For the text-containing cell, return its midpoint in [x, y] coordinate format. 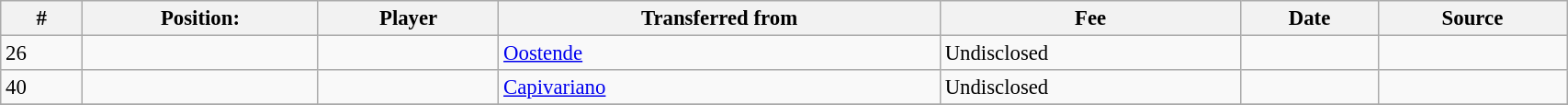
Capivariano [720, 87]
Transferred from [720, 18]
Position: [200, 18]
Player [408, 18]
Oostende [720, 53]
Source [1472, 18]
Fee [1090, 18]
Date [1310, 18]
40 [42, 87]
# [42, 18]
26 [42, 53]
